Output the (X, Y) coordinate of the center of the cell containing the given text.  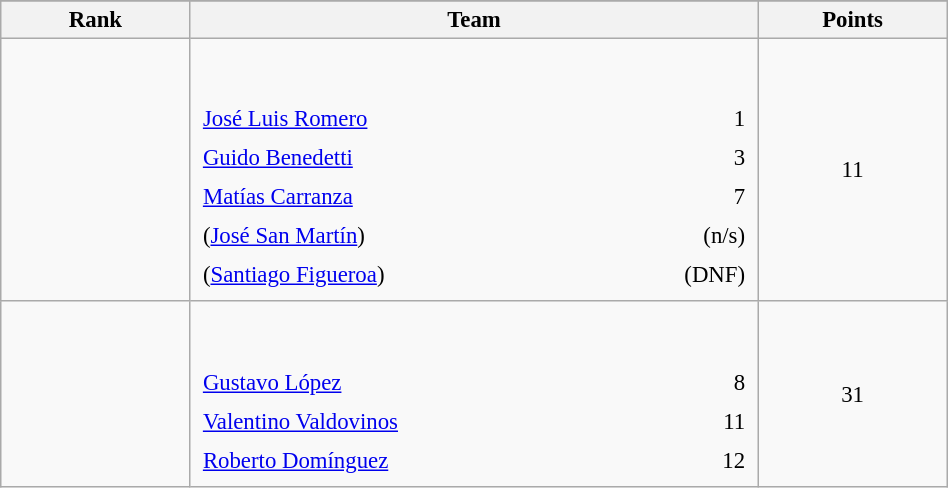
Gustavo López 8 Valentino Valdovinos 11 Roberto Domínguez 12 (474, 394)
(DNF) (676, 275)
Gustavo López (435, 382)
(n/s) (676, 236)
Valentino Valdovinos (435, 421)
Roberto Domínguez (435, 460)
José Luis Romero 1 Guido Benedetti 3 Matías Carranza 7 (José San Martín) (n/s) (Santiago Figueroa) (DNF) (474, 170)
Points (852, 20)
(Santiago Figueroa) (398, 275)
3 (676, 158)
7 (676, 197)
Guido Benedetti (398, 158)
8 (713, 382)
1 (676, 119)
Rank (96, 20)
José Luis Romero (398, 119)
(José San Martín) (398, 236)
Team (474, 20)
31 (852, 394)
12 (713, 460)
Matías Carranza (398, 197)
